Find where the given text appears and provide that cell's center as [X, Y] coordinate. 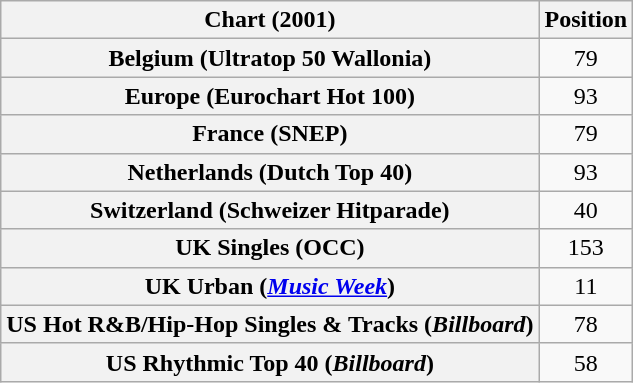
US Rhythmic Top 40 (Billboard) [270, 362]
Chart (2001) [270, 20]
Europe (Eurochart Hot 100) [270, 96]
153 [586, 248]
11 [586, 286]
Netherlands (Dutch Top 40) [270, 172]
UK Urban (Music Week) [270, 286]
40 [586, 210]
58 [586, 362]
UK Singles (OCC) [270, 248]
France (SNEP) [270, 134]
Position [586, 20]
78 [586, 324]
Switzerland (Schweizer Hitparade) [270, 210]
Belgium (Ultratop 50 Wallonia) [270, 58]
US Hot R&B/Hip-Hop Singles & Tracks (Billboard) [270, 324]
